Scan for the cell matching the given text and deliver its (x, y) coordinate at center. 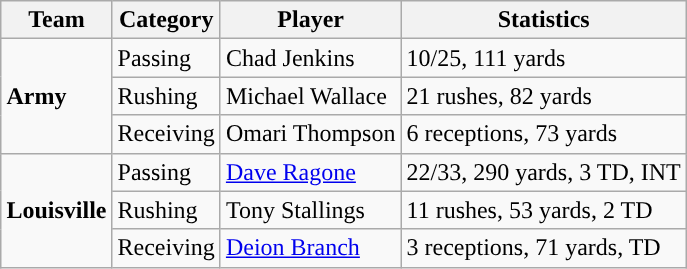
Dave Ragone (310, 172)
Omari Thompson (310, 134)
Player (310, 20)
21 rushes, 82 yards (544, 96)
Team (56, 20)
10/25, 111 yards (544, 58)
Chad Jenkins (310, 58)
Category (166, 20)
Deion Branch (310, 248)
11 rushes, 53 yards, 2 TD (544, 210)
22/33, 290 yards, 3 TD, INT (544, 172)
3 receptions, 71 yards, TD (544, 248)
6 receptions, 73 yards (544, 134)
Tony Stallings (310, 210)
Statistics (544, 20)
Army (56, 96)
Michael Wallace (310, 96)
Louisville (56, 210)
